Return [X, Y] of the center of cell containing provided text 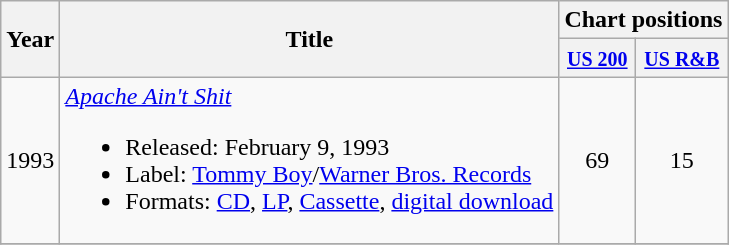
Title [310, 39]
15 [682, 160]
Chart positions [644, 20]
Year [30, 39]
69 [598, 160]
US 200 [598, 58]
1993 [30, 160]
US R&B [682, 58]
Apache Ain't ShitReleased: February 9, 1993Label: Tommy Boy/Warner Bros. RecordsFormats: CD, LP, Cassette, digital download [310, 160]
